Output the (X, Y) coordinate of the center of the cell containing the given text.  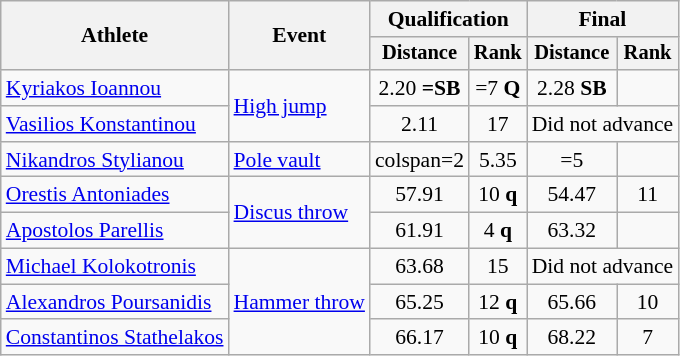
Kyriakos Ioannou (115, 88)
Michael Kolokotronis (115, 267)
4 q (498, 231)
57.91 (420, 195)
Pole vault (300, 160)
Event (300, 36)
61.91 (420, 231)
65.25 (420, 302)
Constantinos Stathelakos (115, 338)
11 (648, 195)
65.66 (572, 302)
63.68 (420, 267)
Orestis Antoniades (115, 195)
2.11 (420, 124)
Discus throw (300, 212)
63.32 (572, 231)
10 (648, 302)
2.20 =SB (420, 88)
68.22 (572, 338)
Qualification (448, 19)
Alexandros Poursanidis (115, 302)
54.47 (572, 195)
=7 Q (498, 88)
Vasilios Konstantinou (115, 124)
colspan=2 (420, 160)
66.17 (420, 338)
Hammer throw (300, 302)
2.28 SB (572, 88)
High jump (300, 106)
15 (498, 267)
Final (603, 19)
=5 (572, 160)
17 (498, 124)
5.35 (498, 160)
Nikandros Stylianou (115, 160)
7 (648, 338)
12 q (498, 302)
Apostolos Parellis (115, 231)
Athlete (115, 36)
